Return the (x, y) coordinate for the center point of the cell that contains the specified text.  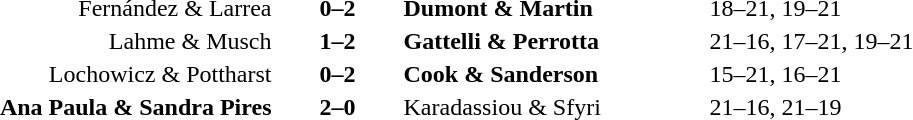
1–2 (338, 41)
0–2 (338, 74)
Cook & Sanderson (554, 74)
Gattelli & Perrotta (554, 41)
